Capture the cell that displays the provided text and extract its (x, y) central coordinate. 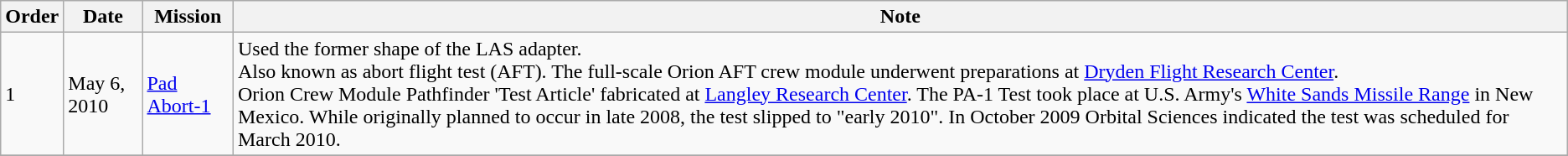
Mission (188, 17)
1 (32, 94)
Order (32, 17)
Note (900, 17)
Date (103, 17)
Pad Abort-1 (188, 94)
May 6, 2010 (103, 94)
